Extract the (x, y) coordinate from the center of the cell holding the provided text.  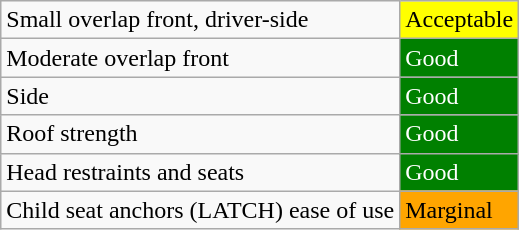
Child seat anchors (LATCH) ease of use (200, 210)
Head restraints and seats (200, 172)
Marginal (460, 210)
Acceptable (460, 20)
Roof strength (200, 134)
Side (200, 96)
Small overlap front, driver-side (200, 20)
Moderate overlap front (200, 58)
